Locate the cell with the specified text and output its [x, y] center coordinate. 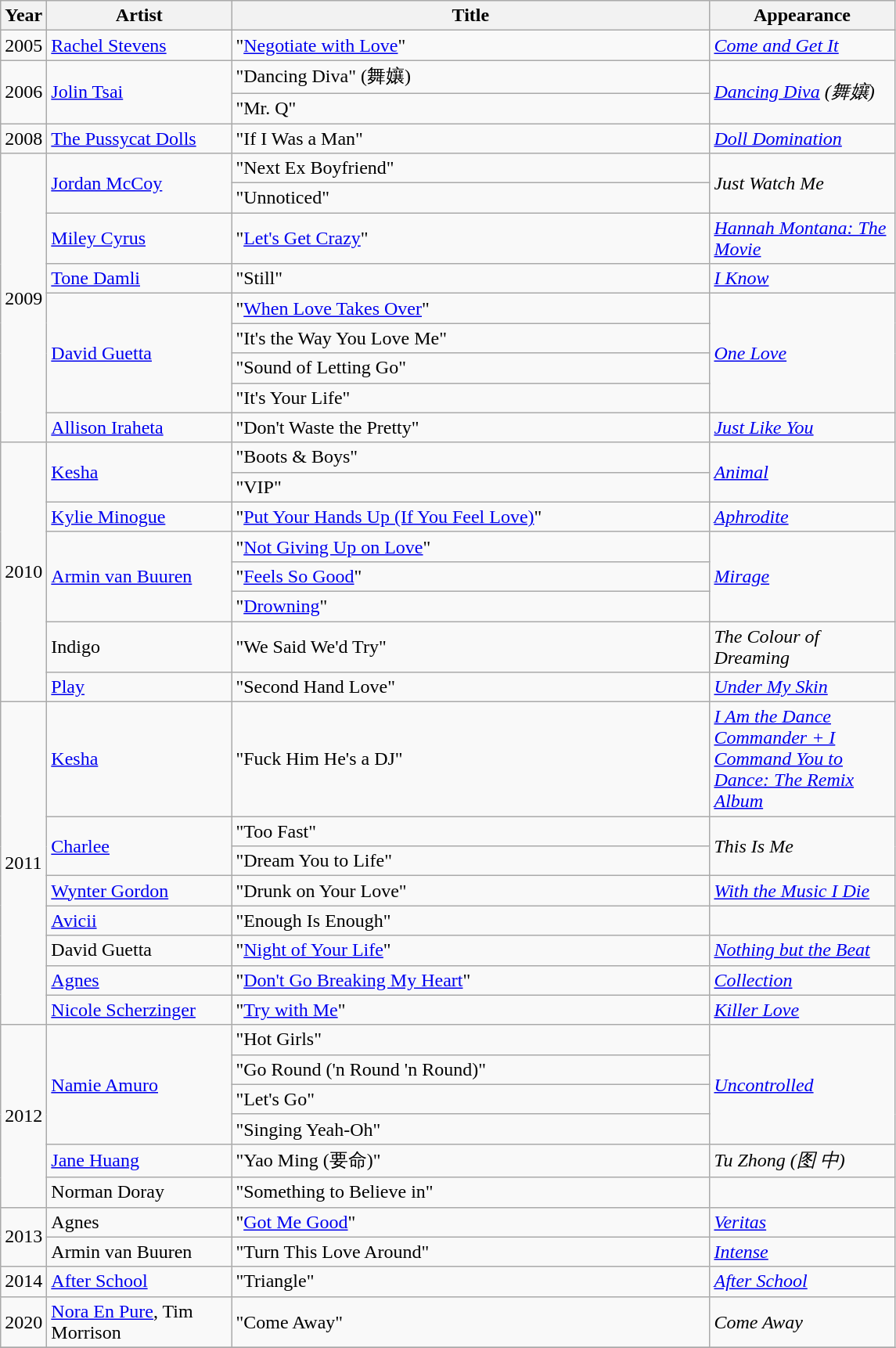
"Next Ex Boyfriend" [471, 168]
Namie Amuro [139, 1084]
Norman Doray [139, 1192]
"Negotiate with Love" [471, 45]
"Triangle" [471, 1281]
"Dancing Diva" (舞孃) [471, 77]
"Too Fast" [471, 831]
Rachel Stevens [139, 45]
Year [23, 16]
2009 [23, 298]
"Don't Go Breaking My Heart" [471, 980]
Nicole Scherzinger [139, 1010]
"It's Your Life" [471, 398]
Animal [802, 472]
"VIP" [471, 487]
"Dream You to Life" [471, 861]
The Pussycat Dolls [139, 139]
"Let's Get Crazy" [471, 238]
Killer Love [802, 1010]
"Let's Go" [471, 1099]
"Yao Ming (要命)" [471, 1160]
"Not Giving Up on Love" [471, 546]
One Love [802, 353]
Uncontrolled [802, 1084]
2012 [23, 1116]
"Sound of Letting Go" [471, 368]
"Put Your Hands Up (If You Feel Love)" [471, 517]
Nothing but the Beat [802, 950]
"If I Was a Man" [471, 139]
Under My Skin [802, 687]
"Something to Believe in" [471, 1192]
Indigo [139, 647]
Nora En Pure, Tim Morrison [139, 1321]
Tu Zhong (图 中) [802, 1160]
2013 [23, 1237]
Wynter Gordon [139, 891]
"Go Round ('n Round 'n Round)" [471, 1069]
Collection [802, 980]
Allison Iraheta [139, 427]
"We Said We'd Try" [471, 647]
"Unnoticed" [471, 198]
Dancing Diva (舞孃) [802, 92]
"Drunk on Your Love" [471, 891]
"Fuck Him He's a DJ" [471, 759]
Artist [139, 16]
With the Music I Die [802, 891]
Avicii [139, 921]
This Is Me [802, 846]
Play [139, 687]
I Am the Dance Commander + I Command You to Dance: The Remix Album [802, 759]
Hannah Montana: The Movie [802, 238]
2020 [23, 1321]
The Colour of Dreaming [802, 647]
"Drowning" [471, 606]
Title [471, 16]
Come and Get It [802, 45]
"Second Hand Love" [471, 687]
Intense [802, 1252]
Veritas [802, 1222]
Mirage [802, 576]
Charlee [139, 846]
"When Love Takes Over" [471, 308]
Come Away [802, 1321]
Just Watch Me [802, 183]
"Feels So Good" [471, 576]
"Hot Girls" [471, 1040]
Miley Cyrus [139, 238]
Jane Huang [139, 1160]
"Come Away" [471, 1321]
"Night of Your Life" [471, 950]
"Got Me Good" [471, 1222]
I Know [802, 279]
"Turn This Love Around" [471, 1252]
"It's the Way You Love Me" [471, 338]
2005 [23, 45]
Tone Damli [139, 279]
Kylie Minogue [139, 517]
Just Like You [802, 427]
"Singing Yeah-Oh" [471, 1129]
Doll Domination [802, 139]
2010 [23, 572]
"Boots & Boys" [471, 457]
Aphrodite [802, 517]
2011 [23, 863]
"Still" [471, 279]
2006 [23, 92]
Jolin Tsai [139, 92]
"Don't Waste the Pretty" [471, 427]
Appearance [802, 16]
2008 [23, 139]
Jordan McCoy [139, 183]
2014 [23, 1281]
"Mr. Q" [471, 108]
"Try with Me" [471, 1010]
"Enough Is Enough" [471, 921]
